Scan for the cell matching the given text and deliver its [x, y] coordinate at center. 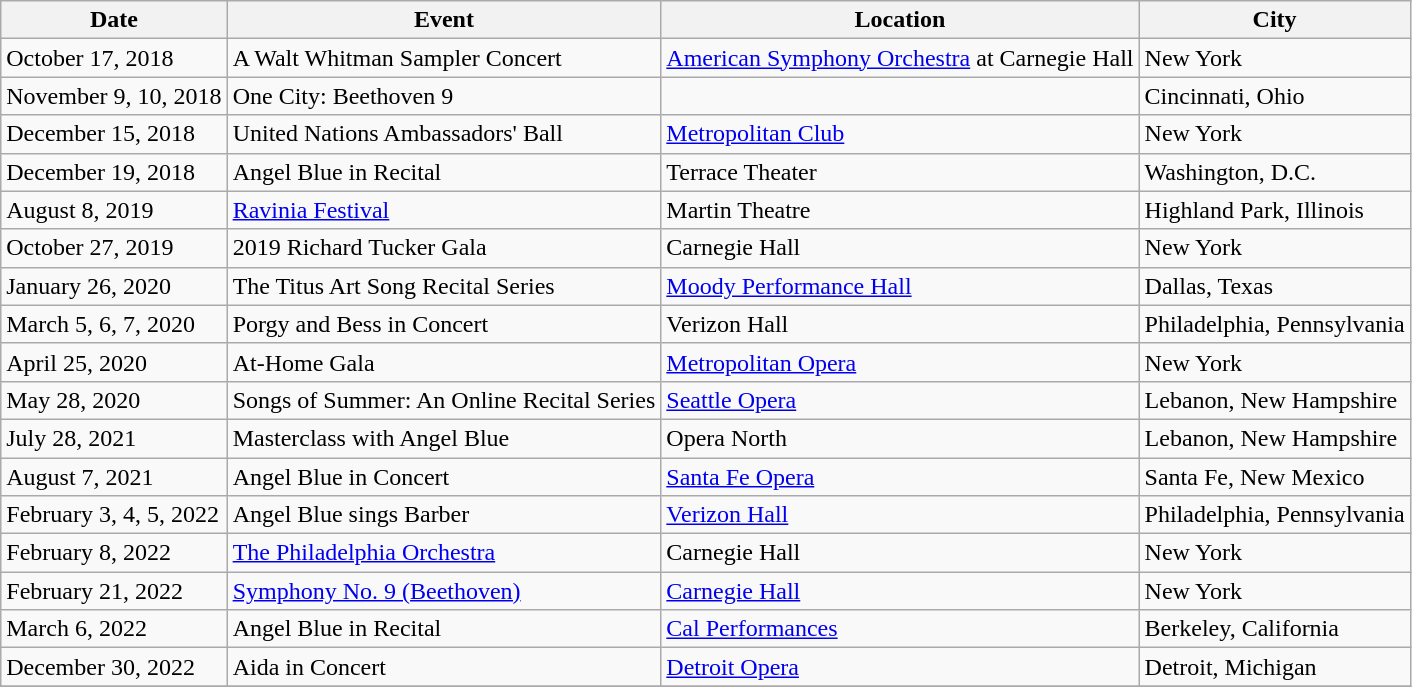
Event [444, 20]
Dallas, Texas [1274, 286]
Santa Fe, New Mexico [1274, 477]
The Titus Art Song Recital Series [444, 286]
Ravinia Festival [444, 210]
July 28, 2021 [114, 438]
March 6, 2022 [114, 629]
Highland Park, Illinois [1274, 210]
Martin Theatre [900, 210]
November 9, 10, 2018 [114, 96]
Songs of Summer: An Online Recital Series [444, 400]
City [1274, 20]
At-Home Gala [444, 362]
Detroit Opera [900, 667]
February 21, 2022 [114, 591]
April 25, 2020 [114, 362]
Metropolitan Opera [900, 362]
Aida in Concert [444, 667]
Symphony No. 9 (Beethoven) [444, 591]
Terrace Theater [900, 172]
Cincinnati, Ohio [1274, 96]
January 26, 2020 [114, 286]
Angel Blue sings Barber [444, 515]
May 28, 2020 [114, 400]
One City: Beethoven 9 [444, 96]
Angel Blue in Concert [444, 477]
Date [114, 20]
December 15, 2018 [114, 134]
Cal Performances [900, 629]
October 17, 2018 [114, 58]
Masterclass with Angel Blue [444, 438]
Location [900, 20]
Porgy and Bess in Concert [444, 324]
Opera North [900, 438]
Detroit, Michigan [1274, 667]
The Philadelphia Orchestra [444, 553]
2019 Richard Tucker Gala [444, 248]
August 8, 2019 [114, 210]
United Nations Ambassadors' Ball [444, 134]
Moody Performance Hall [900, 286]
A Walt Whitman Sampler Concert [444, 58]
Washington, D.C. [1274, 172]
October 27, 2019 [114, 248]
Santa Fe Opera [900, 477]
March 5, 6, 7, 2020 [114, 324]
December 30, 2022 [114, 667]
December 19, 2018 [114, 172]
February 3, 4, 5, 2022 [114, 515]
February 8, 2022 [114, 553]
Berkeley, California [1274, 629]
Metropolitan Club [900, 134]
American Symphony Orchestra at Carnegie Hall [900, 58]
August 7, 2021 [114, 477]
Seattle Opera [900, 400]
